Scan for the cell matching the given text and deliver its (X, Y) coordinate at center. 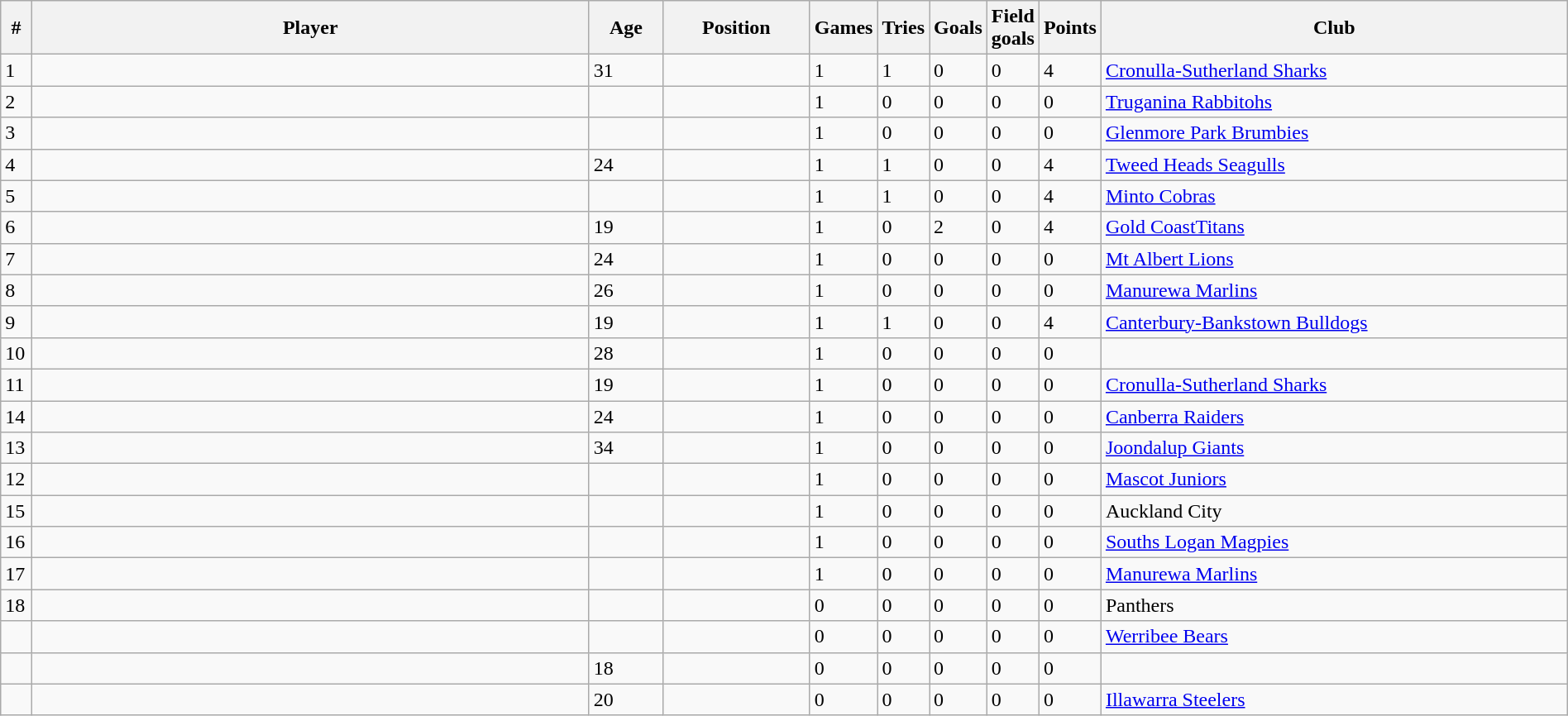
Tries (903, 28)
34 (625, 448)
6 (17, 227)
# (17, 28)
Field goals (1012, 28)
7 (17, 259)
17 (17, 574)
20 (625, 699)
11 (17, 384)
16 (17, 542)
Canterbury-Bankstown Bulldogs (1334, 322)
31 (625, 70)
15 (17, 511)
14 (17, 416)
Tweed Heads Seagulls (1334, 165)
3 (17, 133)
26 (625, 290)
28 (625, 353)
13 (17, 448)
Points (1070, 28)
Werribee Bears (1334, 637)
Mt Albert Lions (1334, 259)
Glenmore Park Brumbies (1334, 133)
Mascot Juniors (1334, 480)
12 (17, 480)
5 (17, 196)
Auckland City (1334, 511)
8 (17, 290)
Panthers (1334, 605)
Goals (958, 28)
Souths Logan Magpies (1334, 542)
10 (17, 353)
Truganina Rabbitohs (1334, 102)
Position (737, 28)
Canberra Raiders (1334, 416)
Minto Cobras (1334, 196)
Illawarra Steelers (1334, 699)
Joondalup Giants (1334, 448)
Player (310, 28)
Age (625, 28)
9 (17, 322)
Games (844, 28)
Gold CoastTitans (1334, 227)
Club (1334, 28)
